Capture the cell that displays the provided text and extract its (x, y) central coordinate. 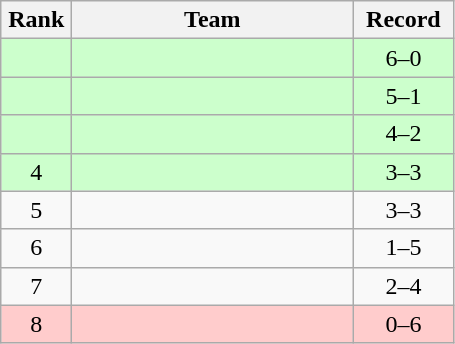
1–5 (404, 248)
2–4 (404, 286)
4 (36, 172)
8 (36, 324)
Record (404, 20)
7 (36, 286)
6–0 (404, 58)
Rank (36, 20)
5 (36, 210)
0–6 (404, 324)
4–2 (404, 134)
Team (212, 20)
6 (36, 248)
5–1 (404, 96)
